Identify which cell holds the provided text, then report its (X, Y) central coordinate. 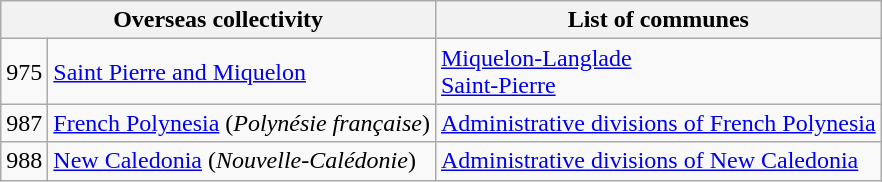
List of communes (658, 20)
975 (24, 72)
Miquelon-LangladeSaint-Pierre (658, 72)
987 (24, 123)
Overseas collectivity (218, 20)
988 (24, 161)
Administrative divisions of French Polynesia (658, 123)
French Polynesia (Polynésie française) (242, 123)
Saint Pierre and Miquelon (242, 72)
New Caledonia (Nouvelle-Calédonie) (242, 161)
Administrative divisions of New Caledonia (658, 161)
